From the cell containing the given text, extract its center point as (X, Y) coordinate. 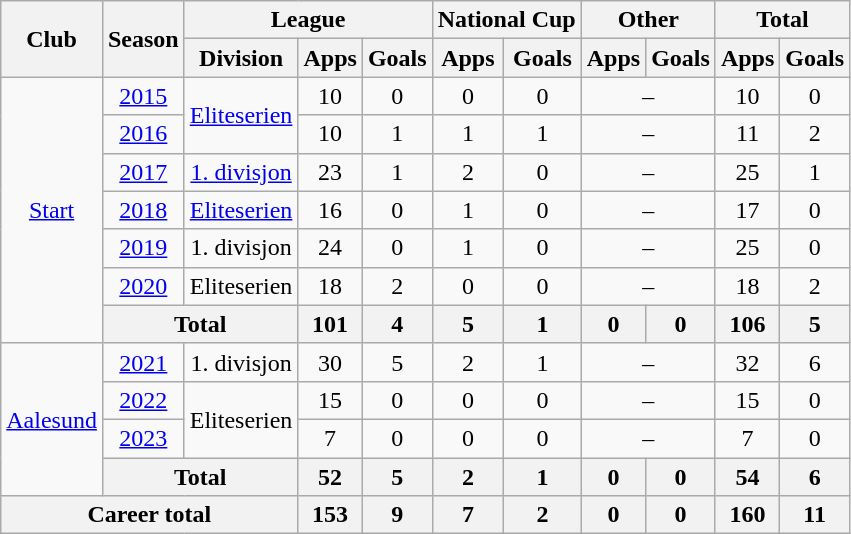
Club (52, 39)
106 (747, 324)
2023 (143, 438)
17 (747, 210)
2018 (143, 210)
30 (330, 362)
23 (330, 172)
2017 (143, 172)
24 (330, 248)
4 (397, 324)
153 (330, 515)
League (308, 20)
9 (397, 515)
Division (241, 58)
52 (330, 477)
National Cup (506, 20)
54 (747, 477)
32 (747, 362)
2022 (143, 400)
2020 (143, 286)
2016 (143, 134)
Career total (150, 515)
Season (143, 39)
2019 (143, 248)
16 (330, 210)
2015 (143, 96)
Other (648, 20)
Aalesund (52, 419)
Start (52, 210)
101 (330, 324)
160 (747, 515)
2021 (143, 362)
